For the text-containing cell, return its midpoint in [X, Y] coordinate format. 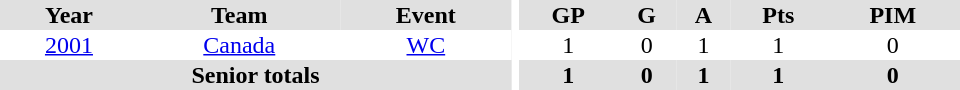
Team [240, 15]
PIM [893, 15]
GP [568, 15]
WC [426, 45]
Event [426, 15]
Pts [778, 15]
2001 [69, 45]
Canada [240, 45]
A [704, 15]
G [646, 15]
Senior totals [256, 75]
Year [69, 15]
